Scan for the cell matching the given text and deliver its (x, y) coordinate at center. 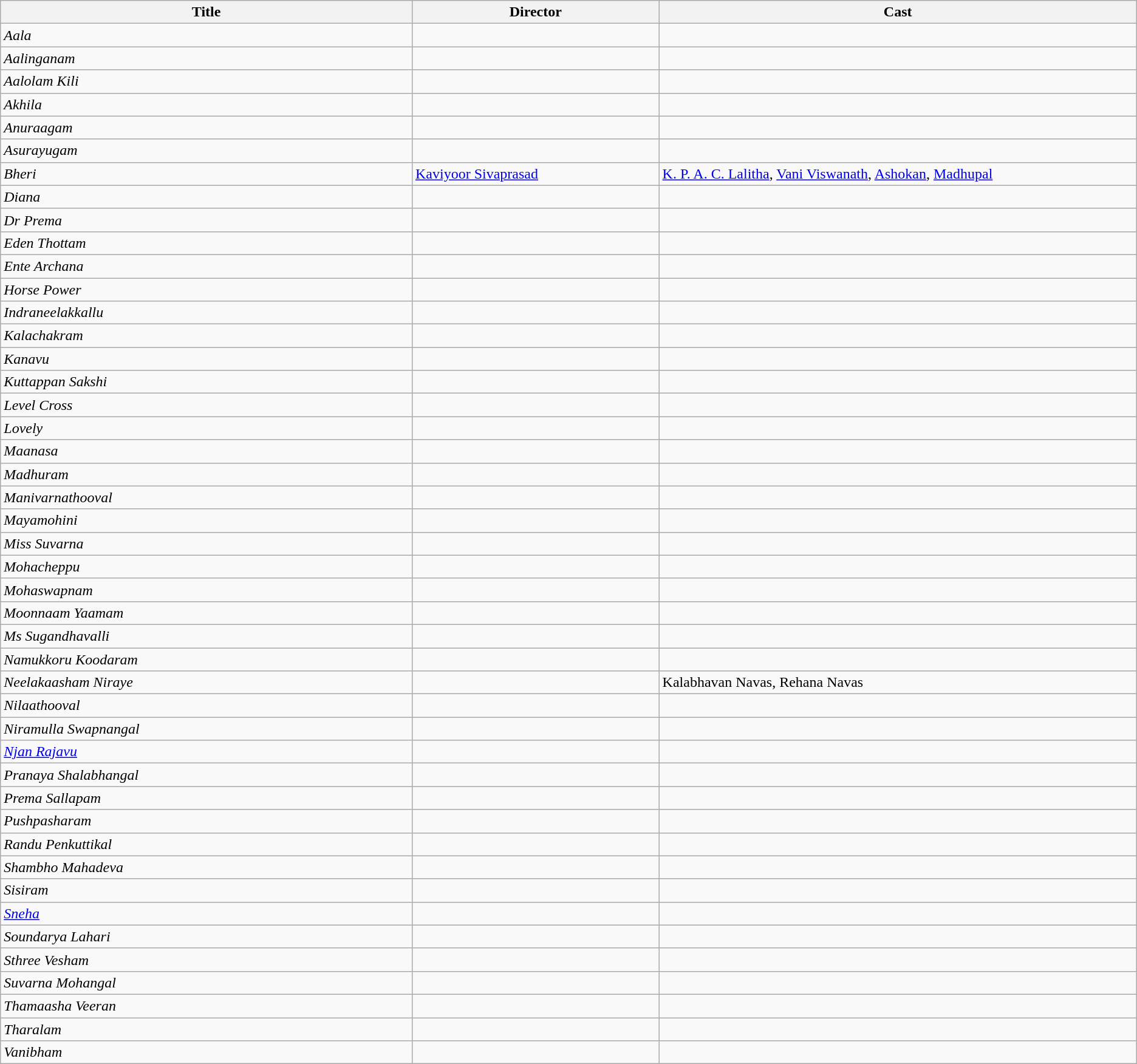
Lovely (207, 428)
Level Cross (207, 405)
Vanibham (207, 1052)
Namukkoru Koodaram (207, 659)
Director (536, 12)
Bheri (207, 174)
Kaviyoor Sivaprasad (536, 174)
Cast (898, 12)
Niramulla Swapnangal (207, 729)
Diana (207, 197)
Randu Penkuttikal (207, 844)
K. P. A. C. Lalitha, Vani Viswanath, Ashokan, Madhupal (898, 174)
Tharalam (207, 1029)
Eden Thottam (207, 243)
Sneha (207, 913)
Maanasa (207, 451)
Ms Sugandhavalli (207, 636)
Shambho Mahadeva (207, 867)
Akhila (207, 104)
Miss Suvarna (207, 544)
Title (207, 12)
Manivarnathooval (207, 497)
Pranaya Shalabhangal (207, 775)
Indraneelakkallu (207, 313)
Aalinganam (207, 58)
Kuttappan Sakshi (207, 382)
Aalolam Kili (207, 81)
Suvarna Mohangal (207, 983)
Madhuram (207, 474)
Neelakaasham Niraye (207, 683)
Kalachakram (207, 336)
Kanavu (207, 359)
Mohacheppu (207, 567)
Mayamohini (207, 520)
Kalabhavan Navas, Rehana Navas (898, 683)
Horse Power (207, 290)
Moonnaam Yaamam (207, 613)
Thamaasha Veeran (207, 1006)
Aala (207, 35)
Dr Prema (207, 220)
Pushpasharam (207, 821)
Asurayugam (207, 151)
Mohaswapnam (207, 590)
Ente Archana (207, 266)
Njan Rajavu (207, 752)
Sisiram (207, 890)
Nilaathooval (207, 706)
Prema Sallapam (207, 798)
Soundarya Lahari (207, 936)
Sthree Vesham (207, 960)
Anuraagam (207, 128)
